Determine the (x, y) coordinate at the center of the cell enclosing the given text.  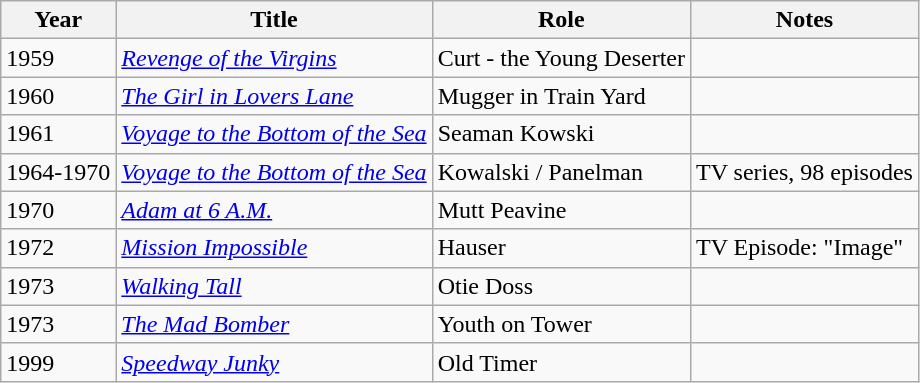
Mugger in Train Yard (561, 96)
Mutt Peavine (561, 210)
Adam at 6 A.M. (274, 210)
1960 (58, 96)
1959 (58, 58)
Youth on Tower (561, 324)
1972 (58, 248)
Seaman Kowski (561, 134)
Speedway Junky (274, 362)
Mission Impossible (274, 248)
The Mad Bomber (274, 324)
Kowalski / Panelman (561, 172)
Curt - the Young Deserter (561, 58)
TV series, 98 episodes (805, 172)
Notes (805, 20)
Otie Doss (561, 286)
Revenge of the Virgins (274, 58)
TV Episode: "Image" (805, 248)
Year (58, 20)
Old Timer (561, 362)
1970 (58, 210)
The Girl in Lovers Lane (274, 96)
Role (561, 20)
1961 (58, 134)
Title (274, 20)
Hauser (561, 248)
1964-1970 (58, 172)
1999 (58, 362)
Walking Tall (274, 286)
